Provide the [X, Y] coordinate of the cell's center where the given text is located.  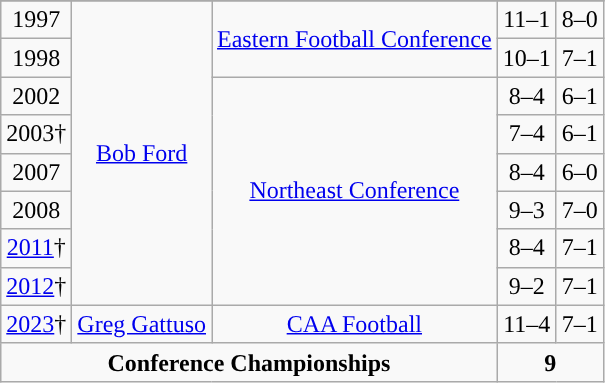
2008 [36, 210]
CAA Football [355, 324]
11–1 [526, 20]
Greg Gattuso [142, 324]
10–1 [526, 58]
2023† [36, 324]
9 [550, 362]
11–4 [526, 324]
2007 [36, 172]
1997 [36, 20]
7–0 [580, 210]
9–2 [526, 286]
2012† [36, 286]
2002 [36, 96]
8–0 [580, 20]
6–0 [580, 172]
7–4 [526, 134]
2011† [36, 248]
Northeast Conference [355, 191]
Conference Championships [249, 362]
2003† [36, 134]
Bob Ford [142, 153]
Eastern Football Conference [355, 39]
9–3 [526, 210]
1998 [36, 58]
